Pinpoint the cell where the given text exists, returning its [X, Y] midpoint coordinate. 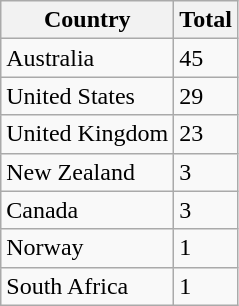
45 [206, 58]
United Kingdom [88, 134]
Total [206, 20]
Norway [88, 248]
Canada [88, 210]
South Africa [88, 286]
Australia [88, 58]
Country [88, 20]
United States [88, 96]
29 [206, 96]
23 [206, 134]
New Zealand [88, 172]
